For the text-containing cell, return its midpoint in [x, y] coordinate format. 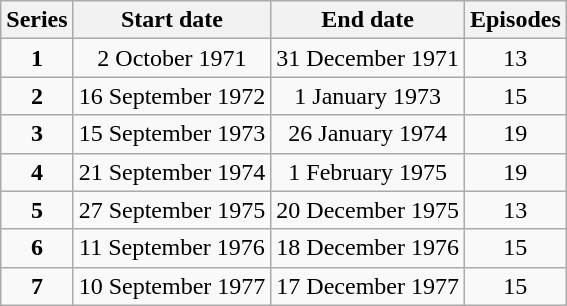
Episodes [515, 20]
17 December 1977 [368, 286]
Series [37, 20]
10 September 1977 [172, 286]
4 [37, 172]
1 February 1975 [368, 172]
31 December 1971 [368, 58]
11 September 1976 [172, 248]
7 [37, 286]
16 September 1972 [172, 96]
Start date [172, 20]
26 January 1974 [368, 134]
1 [37, 58]
2 October 1971 [172, 58]
1 January 1973 [368, 96]
27 September 1975 [172, 210]
2 [37, 96]
20 December 1975 [368, 210]
5 [37, 210]
21 September 1974 [172, 172]
End date [368, 20]
6 [37, 248]
3 [37, 134]
18 December 1976 [368, 248]
15 September 1973 [172, 134]
